Determine the (X, Y) coordinate at the center of the cell enclosing the given text.  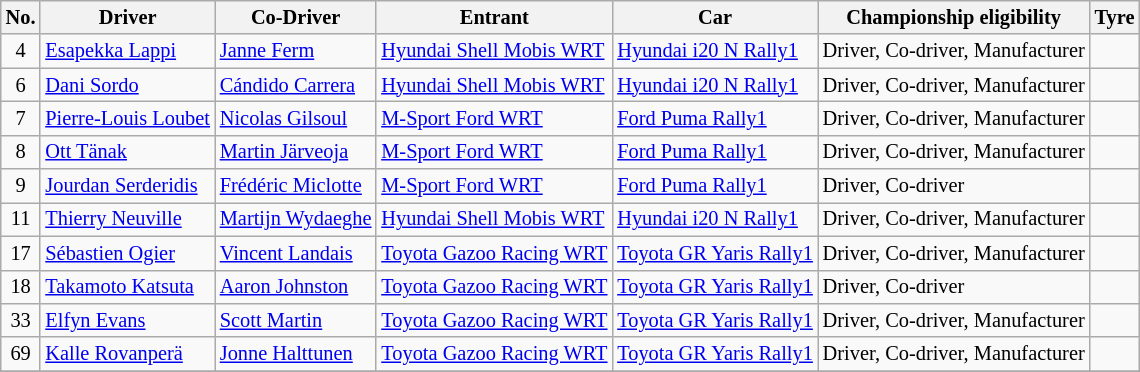
Takamoto Katsuta (127, 287)
Sébastien Ogier (127, 253)
Entrant (494, 17)
17 (21, 253)
8 (21, 152)
Vincent Landais (296, 253)
Martijn Wydaeghe (296, 219)
Co-Driver (296, 17)
Frédéric Miclotte (296, 186)
No. (21, 17)
Thierry Neuville (127, 219)
Cándido Carrera (296, 85)
Championship eligibility (954, 17)
Jourdan Serderidis (127, 186)
69 (21, 354)
Martin Järveoja (296, 152)
9 (21, 186)
Scott Martin (296, 320)
Esapekka Lappi (127, 51)
11 (21, 219)
4 (21, 51)
Dani Sordo (127, 85)
Jonne Halttunen (296, 354)
6 (21, 85)
Nicolas Gilsoul (296, 118)
Ott Tänak (127, 152)
Tyre (1115, 17)
Elfyn Evans (127, 320)
Janne Ferm (296, 51)
Car (714, 17)
7 (21, 118)
Aaron Johnston (296, 287)
18 (21, 287)
Driver (127, 17)
Kalle Rovanperä (127, 354)
33 (21, 320)
Pierre-Louis Loubet (127, 118)
